Return (X, Y) of the center of cell containing provided text 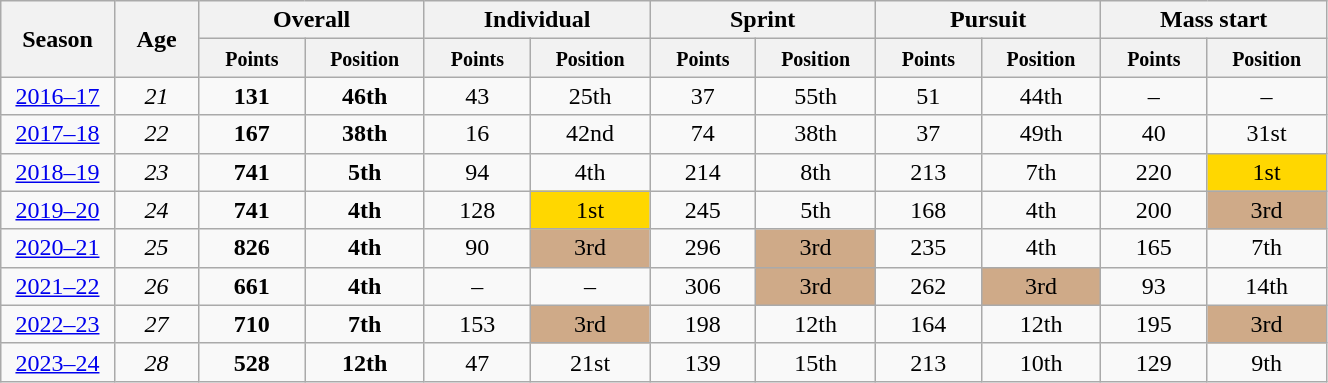
235 (928, 248)
214 (703, 172)
306 (703, 286)
15th (816, 362)
2017–18 (58, 134)
Mass start (1214, 20)
826 (252, 248)
8th (816, 172)
2021–22 (58, 286)
164 (928, 324)
139 (703, 362)
40 (1154, 134)
2016–17 (58, 96)
245 (703, 210)
167 (252, 134)
94 (477, 172)
168 (928, 210)
16 (477, 134)
21 (156, 96)
46th (365, 96)
26 (156, 286)
10th (1041, 362)
31st (1267, 134)
90 (477, 248)
23 (156, 172)
262 (928, 286)
49th (1041, 134)
93 (1154, 286)
21st (590, 362)
43 (477, 96)
25th (590, 96)
25 (156, 248)
129 (1154, 362)
165 (1154, 248)
55th (816, 96)
24 (156, 210)
195 (1154, 324)
47 (477, 362)
22 (156, 134)
42nd (590, 134)
528 (252, 362)
661 (252, 286)
14th (1267, 286)
Pursuit (988, 20)
2023–24 (58, 362)
2019–20 (58, 210)
128 (477, 210)
Season (58, 39)
Sprint (762, 20)
74 (703, 134)
28 (156, 362)
Overall (312, 20)
2020–21 (58, 248)
44th (1041, 96)
Individual (536, 20)
198 (703, 324)
2018–19 (58, 172)
220 (1154, 172)
710 (252, 324)
153 (477, 324)
2022–23 (58, 324)
27 (156, 324)
296 (703, 248)
200 (1154, 210)
9th (1267, 362)
Age (156, 39)
51 (928, 96)
131 (252, 96)
